Provide the [X, Y] coordinate of the cell's center where the given text is located.  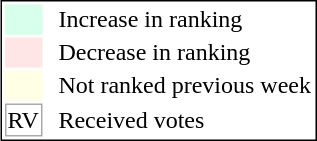
Received votes [185, 120]
Increase in ranking [185, 19]
RV [22, 120]
Not ranked previous week [185, 85]
Decrease in ranking [185, 53]
